Return [x, y] of the center of cell containing provided text 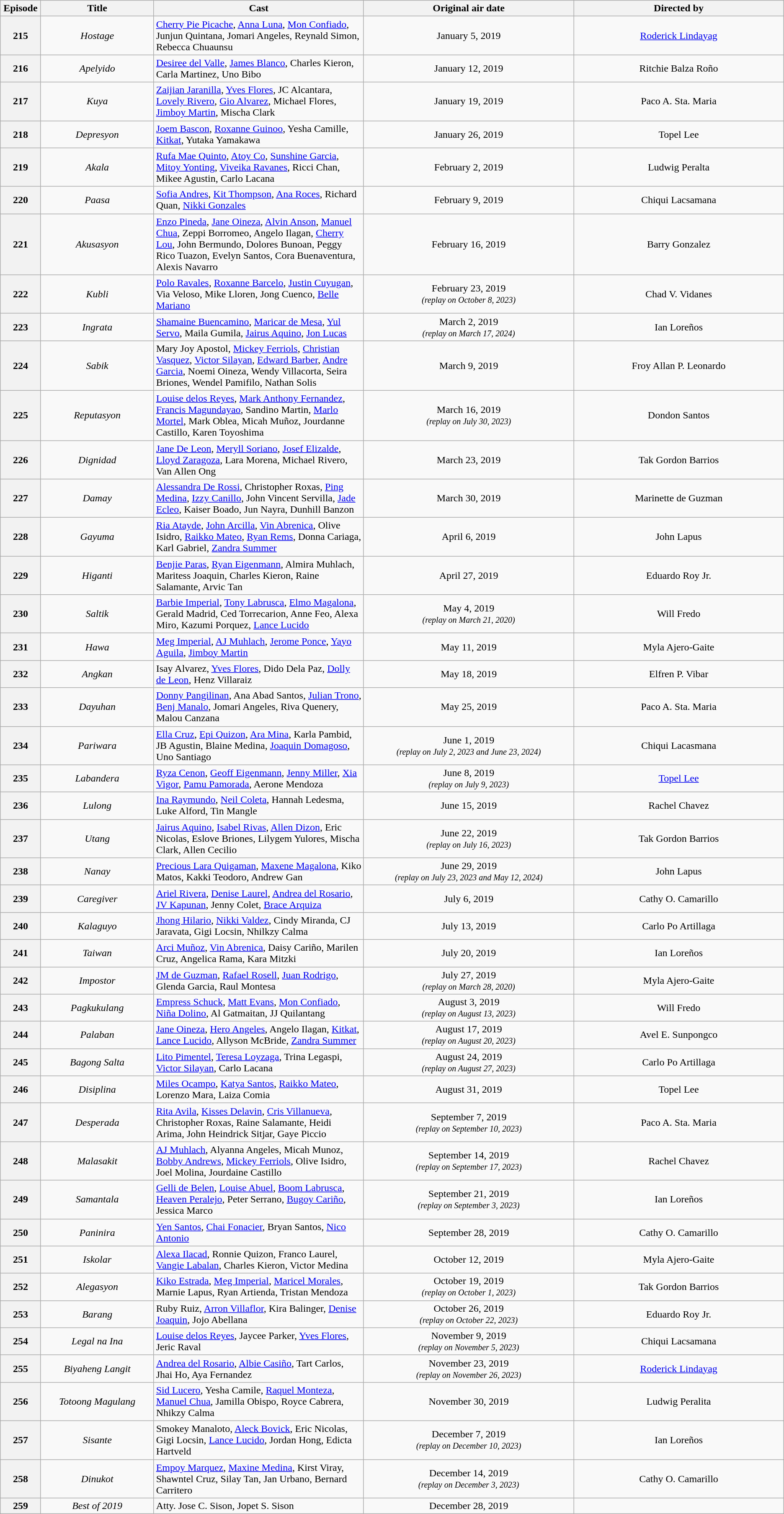
June 22, 2019(replay on July 16, 2023) [468, 838]
June 15, 2019 [468, 806]
Depresyon [97, 134]
235 [21, 778]
Yen Santos, Chai Fonacier, Bryan Santos, Nico Antonio [259, 1232]
219 [21, 167]
257 [21, 1440]
Angkan [97, 674]
Froy Allan P. Leonardo [678, 365]
Saltik [97, 614]
Ingrata [97, 327]
251 [21, 1260]
Pariwara [97, 745]
Directed by [678, 8]
238 [21, 871]
Ritchie Balza Roño [678, 69]
Impostor [97, 980]
232 [21, 674]
November 30, 2019 [468, 1401]
October 19, 2019(replay on October 1, 2023) [468, 1287]
Ina Raymundo, Neil Coleta, Hannah Ledesma, Luke Alford, Tin Mangle [259, 806]
248 [21, 1161]
Desperada [97, 1122]
Benjie Paras, Ryan Eigenmann, Almira Muhlach, Maritess Joaquin, Charles Kieron, Raine Salamante, Arvic Tan [259, 575]
Ludwig Peralta [678, 167]
July 6, 2019 [468, 899]
Rufa Mae Quinto, Atoy Co, Sunshine Garcia, Mitoy Yonting, Viveika Ravanes, Ricci Chan, Mikee Agustin, Carlo Lacana [259, 167]
258 [21, 1478]
February 16, 2019 [468, 244]
September 21, 2019(replay on September 3, 2023) [468, 1199]
November 23, 2019(replay on November 26, 2023) [468, 1369]
February 23, 2019(replay on October 8, 2023) [468, 294]
JM de Guzman, Rafael Rosell, Juan Rodrigo, Glenda Garcia, Raul Montesa [259, 980]
Atty. Jose C. Sison, Jopet S. Sison [259, 1506]
Malasakit [97, 1161]
Avel E. Sunpongco [678, 1035]
February 9, 2019 [468, 200]
246 [21, 1090]
227 [21, 498]
Alexa Ilacad, Ronnie Quizon, Franco Laurel, Vangie Labalan, Charles Kieron, Victor Medina [259, 1260]
Caregiver [97, 899]
Kalaguyo [97, 926]
September 7, 2019(replay on September 10, 2023) [468, 1122]
250 [21, 1232]
Cast [259, 8]
Jane Oineza, Hero Angeles, Angelo Ilagan, Kitkat, Lance Lucido, Allyson McBride, Zandra Summer [259, 1035]
December 7, 2019(replay on December 10, 2023) [468, 1440]
Shamaine Buencamino, Maricar de Mesa, Yul Servo, Maila Gumila, Jairus Aquino, Jon Lucas [259, 327]
243 [21, 1008]
August 31, 2019 [468, 1090]
Empress Schuck, Matt Evans, Mon Confiado, Niña Dolino, Al Gatmaitan, JJ Quilantang [259, 1008]
Gelli de Belen, Louise Abuel, Boom Labrusca, Heaven Peralejo, Peter Serrano, Bugoy Cariño, Jessica Marco [259, 1199]
August 17, 2019(replay on August 20, 2023) [468, 1035]
231 [21, 647]
Ella Cruz, Epi Quizon, Ara Mina, Karla Pambid, JB Agustin, Blaine Medina, Joaquin Domagoso, Uno Santiago [259, 745]
Jairus Aquino, Isabel Rivas, Allen Dizon, Eric Nicolas, Eslove Briones, Lilygem Yulores, Mischa Clark, Allen Cecilio [259, 838]
215 [21, 36]
Reputasyon [97, 415]
March 2, 2019(replay on March 17, 2024) [468, 327]
Barang [97, 1314]
Akala [97, 167]
233 [21, 707]
August 24, 2019(replay on August 27, 2023) [468, 1062]
June 1, 2019(replay on July 2, 2023 and June 23, 2024) [468, 745]
229 [21, 575]
Joem Bascon, Roxanne Guinoo, Yesha Camille, Kitkat, Yutaka Yamakawa [259, 134]
Taiwan [97, 953]
234 [21, 745]
AJ Muhlach, Alyanna Angeles, Micah Munoz, Bobby Andrews, Mickey Ferriols, Olive Isidro, Joel Molina, Jourdaine Castillo [259, 1161]
Legal na Ina [97, 1341]
Akusasyon [97, 244]
Utang [97, 838]
Lulong [97, 806]
May 18, 2019 [468, 674]
Pagkukulang [97, 1008]
223 [21, 327]
216 [21, 69]
Paninira [97, 1232]
240 [21, 926]
July 27, 2019(replay on March 28, 2020) [468, 980]
Sisante [97, 1440]
221 [21, 244]
Marinette de Guzman [678, 498]
217 [21, 101]
August 3, 2019(replay on August 13, 2023) [468, 1008]
247 [21, 1122]
Desiree del Valle, James Blanco, Charles Kieron, Carla Martinez, Uno Bibo [259, 69]
245 [21, 1062]
Isay Alvarez, Yves Flores, Dido Dela Paz, Dolly de Leon, Henz Villaraiz [259, 674]
March 9, 2019 [468, 365]
Dayuhan [97, 707]
Original air date [468, 8]
259 [21, 1506]
220 [21, 200]
Hawa [97, 647]
Arci Muñoz, Vin Abrenica, Daisy Cariño, Marilen Cruz, Angelica Rama, Kara Mitzki [259, 953]
January 5, 2019 [468, 36]
Sofia Andres, Kit Thompson, Ana Roces, Richard Quan, Nikki Gonzales [259, 200]
Best of 2019 [97, 1506]
Gayuma [97, 537]
Chad V. Vidanes [678, 294]
Episode [21, 8]
Barbie Imperial, Tony Labrusca, Elmo Magalona, Gerald Madrid, Ced Torrecarion, Anne Feo, Alexa Miro, Kazumi Porquez, Lance Lucido [259, 614]
222 [21, 294]
Kubli [97, 294]
Disiplina [97, 1090]
Alessandra De Rossi, Christopher Roxas, Ping Medina, Izzy Canillo, John Vincent Servilla, Jade Ecleo, Kaiser Boado, Jun Nayra, Dunhill Banzon [259, 498]
December 28, 2019 [468, 1506]
Rita Avila, Kisses Delavin, Cris Villanueva, Christopher Roxas, Raine Salamante, Heidi Arima, John Heindrick Sitjar, Gaye Piccio [259, 1122]
Alegasyon [97, 1287]
Empoy Marquez, Maxine Medina, Kirst Viray, Shawntel Cruz, Silay Tan, Jan Urbano, Bernard Carritero [259, 1478]
Iskolar [97, 1260]
230 [21, 614]
Bagong Salta [97, 1062]
October 12, 2019 [468, 1260]
November 9, 2019(replay on November 5, 2023) [468, 1341]
Paasa [97, 200]
252 [21, 1287]
241 [21, 953]
Zaijian Jaranilla, Yves Flores, JC Alcantara, Lovely Rivero, Gio Alvarez, Michael Flores, Jimboy Martin, Mischa Clark [259, 101]
242 [21, 980]
Dondon Santos [678, 415]
256 [21, 1401]
Precious Lara Quigaman, Maxene Magalona, Kiko Matos, Kakki Teodoro, Andrew Gan [259, 871]
July 20, 2019 [468, 953]
226 [21, 460]
January 19, 2019 [468, 101]
Apelyido [97, 69]
March 30, 2019 [468, 498]
Totoong Magulang [97, 1401]
Damay [97, 498]
June 8, 2019(replay on July 9, 2023) [468, 778]
Nanay [97, 871]
Louise delos Reyes, Jaycee Parker, Yves Flores, Jeric Raval [259, 1341]
244 [21, 1035]
228 [21, 537]
Higanti [97, 575]
April 6, 2019 [468, 537]
Jhong Hilario, Nikki Valdez, Cindy Miranda, CJ Jaravata, Gigi Locsin, Nhilkzy Calma [259, 926]
236 [21, 806]
218 [21, 134]
Ruby Ruiz, Arron Villaflor, Kira Balinger, Denise Joaquin, Jojo Abellana [259, 1314]
Donny Pangilinan, Ana Abad Santos, Julian Trono, Benj Manalo, Jomari Angeles, Riva Quenery, Malou Canzana [259, 707]
September 28, 2019 [468, 1232]
April 27, 2019 [468, 575]
253 [21, 1314]
225 [21, 415]
Andrea del Rosario, Albie Casiño, Tart Carlos, Jhai Ho, Aya Fernandez [259, 1369]
Chiqui Lacasmana [678, 745]
January 12, 2019 [468, 69]
Ariel Rivera, Denise Laurel, Andrea del Rosario, JV Kapunan, Jenny Colet, Brace Arquiza [259, 899]
February 2, 2019 [468, 167]
Lito Pimentel, Teresa Loyzaga, Trina Legaspi, Victor Silayan, Carlo Lacana [259, 1062]
Kiko Estrada, Meg Imperial, Maricel Morales, Marnie Lapus, Ryan Artienda, Tristan Mendoza [259, 1287]
239 [21, 899]
Hostage [97, 36]
Dinukot [97, 1478]
January 26, 2019 [468, 134]
December 14, 2019(replay on December 3, 2023) [468, 1478]
Ryza Cenon, Geoff Eigenmann, Jenny Miller, Xia Vigor, Pamu Pamorada, Aerone Mendoza [259, 778]
Polo Ravales, Roxanne Barcelo, Justin Cuyugan, Via Veloso, Mike Lloren, Jong Cuenco, Belle Mariano [259, 294]
Ria Atayde, John Arcilla, Vin Abrenica, Olive Isidro, Raikko Mateo, Ryan Rems, Donna Cariaga, Karl Gabriel, Zandra Summer [259, 537]
255 [21, 1369]
Miles Ocampo, Katya Santos, Raikko Mateo, Lorenzo Mara, Laiza Comia [259, 1090]
Cherry Pie Picache, Anna Luna, Mon Confiado, Junjun Quintana, Jomari Angeles, Reynald Simon, Rebecca Chuaunsu [259, 36]
Samantala [97, 1199]
254 [21, 1341]
Dignidad [97, 460]
October 26, 2019(replay on October 22, 2023) [468, 1314]
May 4, 2019(replay on March 21, 2020) [468, 614]
March 16, 2019(replay on July 30, 2023) [468, 415]
May 25, 2019 [468, 707]
224 [21, 365]
July 13, 2019 [468, 926]
Meg Imperial, AJ Muhlach, Jerome Ponce, Yayo Aguila, Jimboy Martin [259, 647]
Labandera [97, 778]
June 29, 2019(replay on July 23, 2023 and May 12, 2024) [468, 871]
Jane De Leon, Meryll Soriano, Josef Elizalde, Lloyd Zaragoza, Lara Morena, Michael Rivero, Van Allen Ong [259, 460]
September 14, 2019(replay on September 17, 2023) [468, 1161]
Elfren P. Vibar [678, 674]
Title [97, 8]
Biyaheng Langit [97, 1369]
Sid Lucero, Yesha Camile, Raquel Monteza, Manuel Chua, Jamilla Obispo, Royce Cabrera, Nhikzy Calma [259, 1401]
237 [21, 838]
May 11, 2019 [468, 647]
Smokey Manaloto, Aleck Bovick, Eric Nicolas, Gigi Locsin, Lance Lucido, Jordan Hong, Edicta Hartveld [259, 1440]
Sabik [97, 365]
Palaban [97, 1035]
249 [21, 1199]
Barry Gonzalez [678, 244]
March 23, 2019 [468, 460]
Kuya [97, 101]
Ludwig Peralita [678, 1401]
